Locate the cell with the specified text and output its [X, Y] center coordinate. 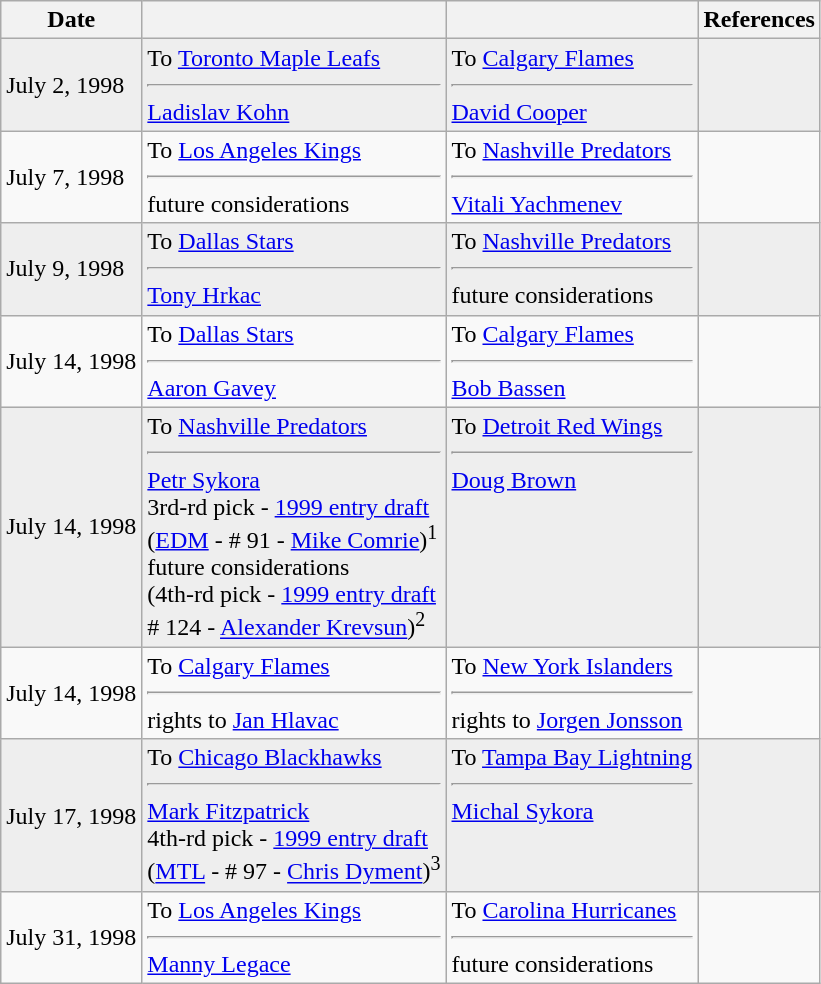
July 7, 1998 [72, 177]
July 9, 1998 [72, 269]
To Calgary Flamesrights to Jan Hlavac [294, 693]
To Nashville PredatorsVitali Yachmenev [572, 177]
July 2, 1998 [72, 85]
To Calgary FlamesDavid Cooper [572, 85]
To Nashville Predatorsfuture considerations [572, 269]
To Toronto Maple LeafsLadislav Kohn [294, 85]
To Detroit Red WingsDoug Brown [572, 527]
To Carolina Hurricanesfuture considerations [572, 938]
To New York Islandersrights to Jorgen Jonsson [572, 693]
To Dallas StarsAaron Gavey [294, 361]
July 31, 1998 [72, 938]
To Los Angeles KingsManny Legace [294, 938]
References [760, 20]
To Tampa Bay LightningMichal Sykora [572, 816]
To Los Angeles Kingsfuture considerations [294, 177]
To Dallas StarsTony Hrkac [294, 269]
To Chicago BlackhawksMark Fitzpatrick4th-rd pick - 1999 entry draft(MTL - # 97 - Chris Dyment)3 [294, 816]
To Calgary FlamesBob Bassen [572, 361]
Date [72, 20]
July 17, 1998 [72, 816]
